Pinpoint the cell where the given text exists, returning its (X, Y) midpoint coordinate. 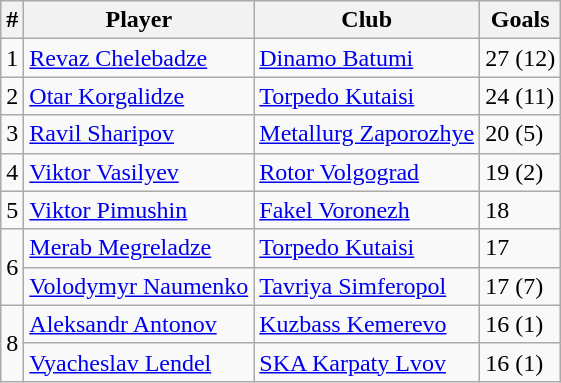
3 (12, 134)
6 (12, 267)
Vyacheslav Lendel (139, 362)
18 (520, 210)
Kuzbass Kemerevo (367, 324)
Fakel Voronezh (367, 210)
Ravil Sharipov (139, 134)
Tavriya Simferopol (367, 286)
Otar Korgalidze (139, 96)
Metallurg Zaporozhye (367, 134)
Aleksandr Antonov (139, 324)
1 (12, 58)
Dinamo Batumi (367, 58)
Rotor Volgograd (367, 172)
24 (11) (520, 96)
Merab Megreladze (139, 248)
5 (12, 210)
Viktor Vasilyev (139, 172)
4 (12, 172)
20 (5) (520, 134)
17 (520, 248)
SKA Karpaty Lvov (367, 362)
Volodymyr Naumenko (139, 286)
Player (139, 20)
17 (7) (520, 286)
# (12, 20)
Club (367, 20)
Viktor Pimushin (139, 210)
Revaz Chelebadze (139, 58)
27 (12) (520, 58)
19 (2) (520, 172)
2 (12, 96)
Goals (520, 20)
8 (12, 343)
